Search for the cell housing the specified text and yield its [X, Y] center coordinate. 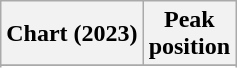
Chart (2023) [72, 34]
Peakposition [189, 34]
